Output the (X, Y) coordinate of the center of the cell containing the given text.  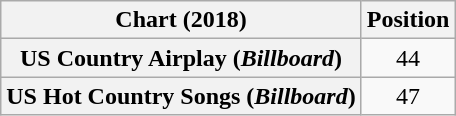
44 (408, 58)
US Hot Country Songs (Billboard) (181, 96)
US Country Airplay (Billboard) (181, 58)
47 (408, 96)
Position (408, 20)
Chart (2018) (181, 20)
